Pinpoint the cell where the given text exists, returning its [X, Y] midpoint coordinate. 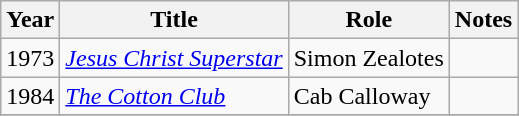
Role [368, 20]
Year [30, 20]
1973 [30, 58]
Notes [483, 20]
Jesus Christ Superstar [174, 58]
1984 [30, 96]
Title [174, 20]
Cab Calloway [368, 96]
Simon Zealotes [368, 58]
The Cotton Club [174, 96]
